Detect which cell encompasses the target text, then output its (x, y) center coordinate. 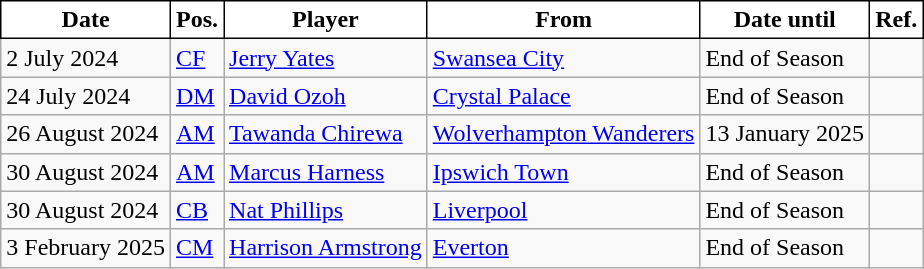
Jerry Yates (326, 58)
CB (196, 210)
Player (326, 20)
3 February 2025 (86, 248)
Date until (785, 20)
CF (196, 58)
Crystal Palace (564, 96)
Liverpool (564, 210)
Tawanda Chirewa (326, 134)
Swansea City (564, 58)
Nat Phillips (326, 210)
From (564, 20)
Wolverhampton Wanderers (564, 134)
2 July 2024 (86, 58)
DM (196, 96)
Ipswich Town (564, 172)
Everton (564, 248)
CM (196, 248)
Marcus Harness (326, 172)
Harrison Armstrong (326, 248)
Pos. (196, 20)
24 July 2024 (86, 96)
13 January 2025 (785, 134)
Date (86, 20)
Ref. (896, 20)
David Ozoh (326, 96)
26 August 2024 (86, 134)
